Capture the cell that displays the provided text and extract its [X, Y] central coordinate. 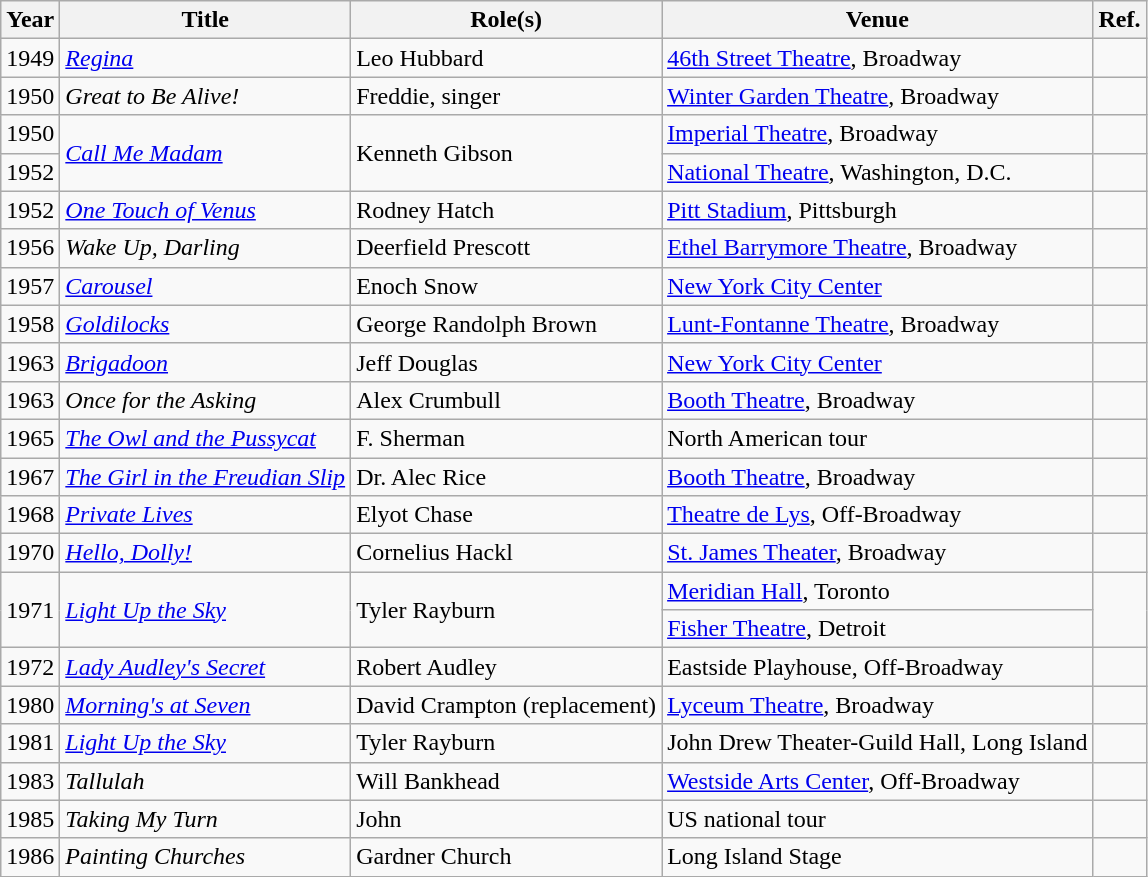
John [506, 819]
Enoch Snow [506, 286]
Painting Churches [206, 857]
Ethel Barrymore Theatre, Broadway [878, 248]
46th Street Theatre, Broadway [878, 58]
Great to Be Alive! [206, 96]
Tallulah [206, 781]
One Touch of Venus [206, 210]
Elyot Chase [506, 515]
1986 [30, 857]
Leo Hubbard [506, 58]
F. Sherman [506, 438]
Ref. [1120, 20]
Jeff Douglas [506, 362]
1972 [30, 667]
1967 [30, 477]
David Crampton (replacement) [506, 705]
Winter Garden Theatre, Broadway [878, 96]
1949 [30, 58]
The Owl and the Pussycat [206, 438]
Meridian Hall, Toronto [878, 591]
Wake Up, Darling [206, 248]
Regina [206, 58]
Goldilocks [206, 324]
Carousel [206, 286]
Long Island Stage [878, 857]
Kenneth Gibson [506, 153]
1968 [30, 515]
Freddie, singer [506, 96]
Role(s) [506, 20]
Hello, Dolly! [206, 553]
Theatre de Lys, Off-Broadway [878, 515]
Call Me Madam [206, 153]
1985 [30, 819]
Year [30, 20]
Cornelius Hackl [506, 553]
1958 [30, 324]
Lyceum Theatre, Broadway [878, 705]
Private Lives [206, 515]
The Girl in the Freudian Slip [206, 477]
1965 [30, 438]
Lady Audley's Secret [206, 667]
Rodney Hatch [506, 210]
Pitt Stadium, Pittsburgh [878, 210]
Imperial Theatre, Broadway [878, 134]
1971 [30, 610]
Dr. Alec Rice [506, 477]
Westside Arts Center, Off-Broadway [878, 781]
Gardner Church [506, 857]
Will Bankhead [506, 781]
St. James Theater, Broadway [878, 553]
Eastside Playhouse, Off-Broadway [878, 667]
Robert Audley [506, 667]
John Drew Theater-Guild Hall, Long Island [878, 743]
US national tour [878, 819]
Alex Crumbull [506, 400]
Lunt-Fontanne Theatre, Broadway [878, 324]
National Theatre, Washington, D.C. [878, 172]
Brigadoon [206, 362]
1983 [30, 781]
George Randolph Brown [506, 324]
North American tour [878, 438]
1970 [30, 553]
Fisher Theatre, Detroit [878, 629]
Once for the Asking [206, 400]
Morning's at Seven [206, 705]
Taking My Turn [206, 819]
Title [206, 20]
Deerfield Prescott [506, 248]
1957 [30, 286]
1956 [30, 248]
1981 [30, 743]
1980 [30, 705]
Venue [878, 20]
